Identify which cell holds the provided text, then report its (x, y) central coordinate. 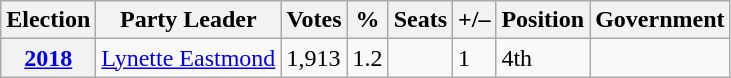
Seats (420, 20)
Party Leader (188, 20)
+/– (474, 20)
2018 (48, 58)
Position (543, 20)
Lynette Eastmond (188, 58)
1.2 (368, 58)
Government (660, 20)
1,913 (314, 58)
Votes (314, 20)
4th (543, 58)
Election (48, 20)
1 (474, 58)
% (368, 20)
